Output the [X, Y] coordinate of the center of the cell containing the given text.  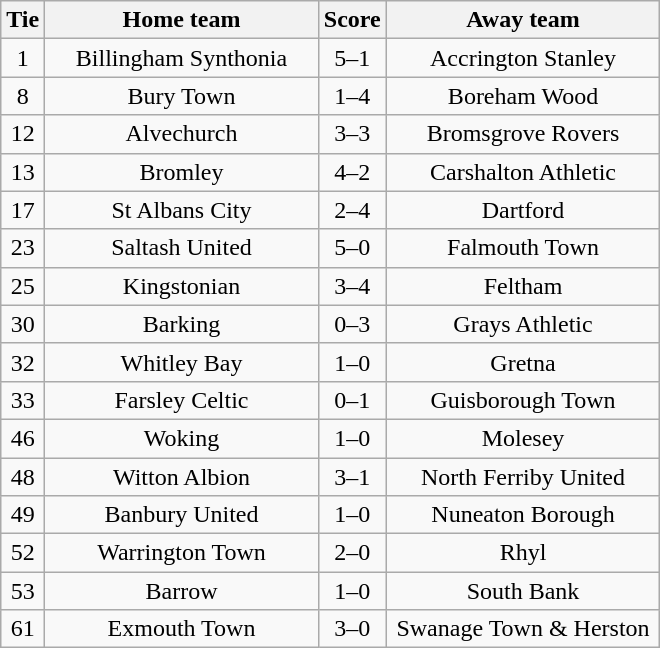
North Ferriby United [523, 477]
46 [23, 438]
49 [23, 515]
1–4 [352, 96]
Score [352, 20]
0–3 [352, 324]
48 [23, 477]
8 [23, 96]
23 [23, 248]
Swanage Town & Herston [523, 629]
2–0 [352, 553]
2–4 [352, 210]
Billingham Synthonia [182, 58]
Woking [182, 438]
Rhyl [523, 553]
Bromley [182, 172]
Bromsgrove Rovers [523, 134]
32 [23, 362]
St Albans City [182, 210]
Falmouth Town [523, 248]
South Bank [523, 591]
3–1 [352, 477]
3–4 [352, 286]
61 [23, 629]
Alvechurch [182, 134]
Gretna [523, 362]
33 [23, 400]
Feltham [523, 286]
Saltash United [182, 248]
Nuneaton Borough [523, 515]
Banbury United [182, 515]
Farsley Celtic [182, 400]
53 [23, 591]
Whitley Bay [182, 362]
Exmouth Town [182, 629]
Bury Town [182, 96]
Accrington Stanley [523, 58]
1 [23, 58]
Molesey [523, 438]
5–0 [352, 248]
Witton Albion [182, 477]
3–0 [352, 629]
3–3 [352, 134]
Warrington Town [182, 553]
Carshalton Athletic [523, 172]
12 [23, 134]
Home team [182, 20]
Barking [182, 324]
52 [23, 553]
Boreham Wood [523, 96]
Barrow [182, 591]
0–1 [352, 400]
Kingstonian [182, 286]
Guisborough Town [523, 400]
30 [23, 324]
5–1 [352, 58]
Grays Athletic [523, 324]
25 [23, 286]
4–2 [352, 172]
17 [23, 210]
Tie [23, 20]
Dartford [523, 210]
13 [23, 172]
Away team [523, 20]
